Return [X, Y] of the center of cell containing provided text 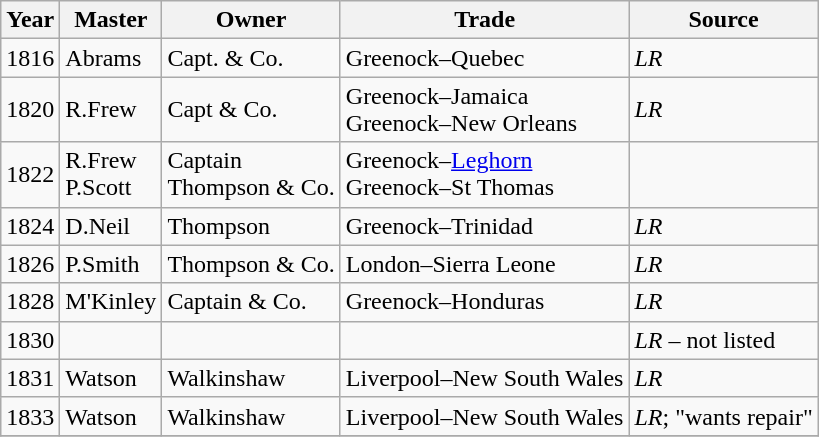
1831 [30, 378]
1826 [30, 264]
R.Frew [111, 110]
1820 [30, 110]
Master [111, 20]
Abrams [111, 58]
Thompson [251, 226]
Thompson & Co. [251, 264]
1830 [30, 340]
LR; "wants repair" [724, 416]
Year [30, 20]
Trade [484, 20]
1824 [30, 226]
1816 [30, 58]
Capt & Co. [251, 110]
Source [724, 20]
London–Sierra Leone [484, 264]
R.FrewP.Scott [111, 174]
Greenock–Quebec [484, 58]
Captain & Co. [251, 302]
M'Kinley [111, 302]
Greenock–Honduras [484, 302]
1833 [30, 416]
LR – not listed [724, 340]
P.Smith [111, 264]
Greenock–JamaicaGreenock–New Orleans [484, 110]
1828 [30, 302]
D.Neil [111, 226]
1822 [30, 174]
Capt. & Co. [251, 58]
CaptainThompson & Co. [251, 174]
Owner [251, 20]
Greenock–LeghornGreenock–St Thomas [484, 174]
Greenock–Trinidad [484, 226]
